Extract the [x, y] coordinate from the center of the cell holding the provided text.  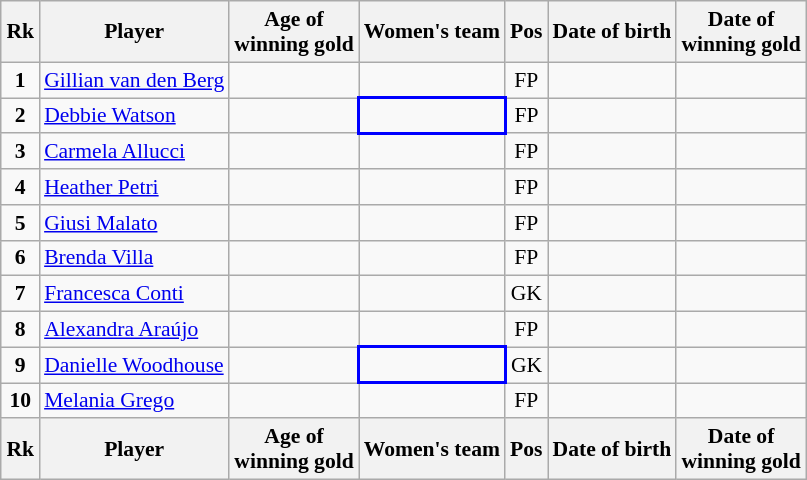
Danielle Woodhouse [134, 365]
Heather Petri [134, 187]
9 [20, 365]
Francesca Conti [134, 294]
6 [20, 258]
Alexandra Araújo [134, 330]
Melania Grego [134, 401]
1 [20, 80]
Carmela Allucci [134, 152]
Gillian van den Berg [134, 80]
Giusi Malato [134, 223]
8 [20, 330]
7 [20, 294]
2 [20, 116]
4 [20, 187]
10 [20, 401]
5 [20, 223]
Brenda Villa [134, 258]
3 [20, 152]
Debbie Watson [134, 116]
